Determine the [x, y] coordinate at the center of the cell enclosing the given text.  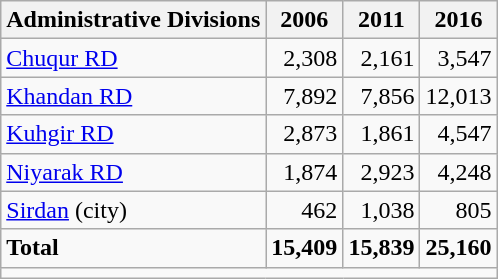
Total [134, 248]
3,547 [458, 58]
15,839 [382, 248]
2016 [458, 20]
12,013 [458, 96]
2,308 [304, 58]
7,856 [382, 96]
462 [304, 210]
805 [458, 210]
Sirdan (city) [134, 210]
1,861 [382, 134]
15,409 [304, 248]
25,160 [458, 248]
1,038 [382, 210]
Khandan RD [134, 96]
2,161 [382, 58]
Chuqur RD [134, 58]
2,923 [382, 172]
1,874 [304, 172]
Administrative Divisions [134, 20]
2,873 [304, 134]
Niyarak RD [134, 172]
2011 [382, 20]
4,248 [458, 172]
7,892 [304, 96]
4,547 [458, 134]
Kuhgir RD [134, 134]
2006 [304, 20]
